Detect which cell encompasses the target text, then output its (X, Y) center coordinate. 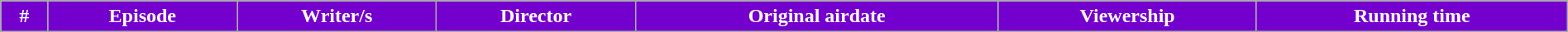
# (25, 16)
Director (536, 16)
Running time (1412, 16)
Writer/s (337, 16)
Episode (142, 16)
Viewership (1127, 16)
Original airdate (816, 16)
